Identify which cell holds the provided text, then report its [x, y] central coordinate. 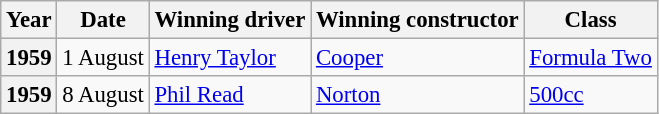
Winning driver [230, 20]
500cc [590, 95]
Norton [418, 95]
8 August [103, 95]
Year [29, 20]
Phil Read [230, 95]
Date [103, 20]
Cooper [418, 58]
Formula Two [590, 58]
1 August [103, 58]
Class [590, 20]
Henry Taylor [230, 58]
Winning constructor [418, 20]
